Capture the cell that displays the provided text and extract its (X, Y) central coordinate. 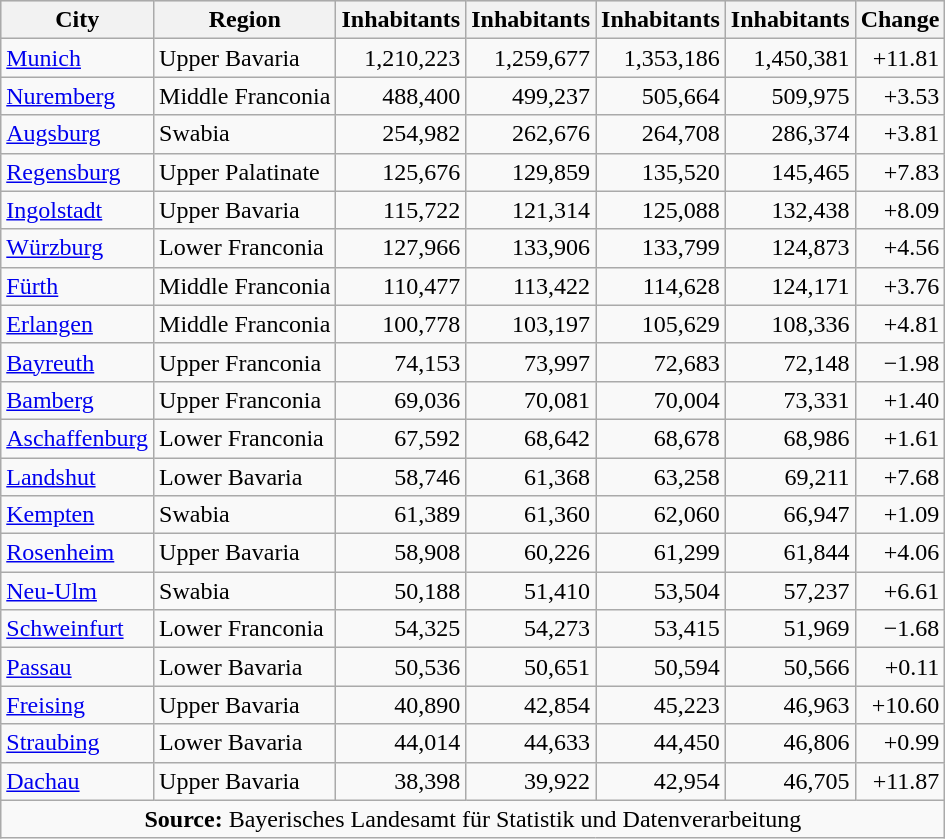
60,226 (531, 553)
+1.09 (900, 515)
61,844 (790, 553)
53,504 (661, 591)
1,353,186 (661, 58)
58,746 (401, 477)
Upper Palatinate (245, 172)
+4.06 (900, 553)
67,592 (401, 438)
69,211 (790, 477)
Ingolstadt (78, 210)
1,450,381 (790, 58)
66,947 (790, 515)
505,664 (661, 96)
54,325 (401, 629)
−1.68 (900, 629)
61,360 (531, 515)
44,014 (401, 743)
286,374 (790, 134)
Fürth (78, 286)
58,908 (401, 553)
132,438 (790, 210)
39,922 (531, 781)
110,477 (401, 286)
Neu-Ulm (78, 591)
50,188 (401, 591)
73,997 (531, 362)
+6.61 (900, 591)
+10.60 (900, 705)
Dachau (78, 781)
68,678 (661, 438)
Würzburg (78, 248)
Passau (78, 667)
125,676 (401, 172)
72,148 (790, 362)
46,705 (790, 781)
+11.81 (900, 58)
+7.68 (900, 477)
61,299 (661, 553)
70,004 (661, 400)
42,954 (661, 781)
145,465 (790, 172)
108,336 (790, 324)
1,210,223 (401, 58)
61,368 (531, 477)
73,331 (790, 400)
129,859 (531, 172)
509,975 (790, 96)
62,060 (661, 515)
50,651 (531, 667)
133,906 (531, 248)
Source: Bayerisches Landesamt für Statistik und Datenverarbeitung (473, 819)
57,237 (790, 591)
Kempten (78, 515)
Bayreuth (78, 362)
127,966 (401, 248)
61,389 (401, 515)
42,854 (531, 705)
68,986 (790, 438)
70,081 (531, 400)
Region (245, 20)
135,520 (661, 172)
−1.98 (900, 362)
+3.76 (900, 286)
105,629 (661, 324)
72,683 (661, 362)
Freising (78, 705)
115,722 (401, 210)
133,799 (661, 248)
50,566 (790, 667)
63,258 (661, 477)
125,088 (661, 210)
44,633 (531, 743)
+1.40 (900, 400)
69,036 (401, 400)
Schweinfurt (78, 629)
54,273 (531, 629)
Aschaffenburg (78, 438)
+4.56 (900, 248)
+3.53 (900, 96)
38,398 (401, 781)
121,314 (531, 210)
124,873 (790, 248)
51,410 (531, 591)
+3.81 (900, 134)
264,708 (661, 134)
+1.61 (900, 438)
+0.11 (900, 667)
46,806 (790, 743)
499,237 (531, 96)
Landshut (78, 477)
113,422 (531, 286)
50,594 (661, 667)
Change (900, 20)
74,153 (401, 362)
City (78, 20)
50,536 (401, 667)
262,676 (531, 134)
40,890 (401, 705)
Regensburg (78, 172)
51,969 (790, 629)
1,259,677 (531, 58)
+4.81 (900, 324)
+7.83 (900, 172)
488,400 (401, 96)
Nuremberg (78, 96)
Erlangen (78, 324)
Augsburg (78, 134)
Straubing (78, 743)
+0.99 (900, 743)
+11.87 (900, 781)
53,415 (661, 629)
45,223 (661, 705)
254,982 (401, 134)
46,963 (790, 705)
44,450 (661, 743)
124,171 (790, 286)
+8.09 (900, 210)
Rosenheim (78, 553)
114,628 (661, 286)
100,778 (401, 324)
Bamberg (78, 400)
103,197 (531, 324)
68,642 (531, 438)
Munich (78, 58)
